Capture the cell that displays the provided text and extract its (X, Y) central coordinate. 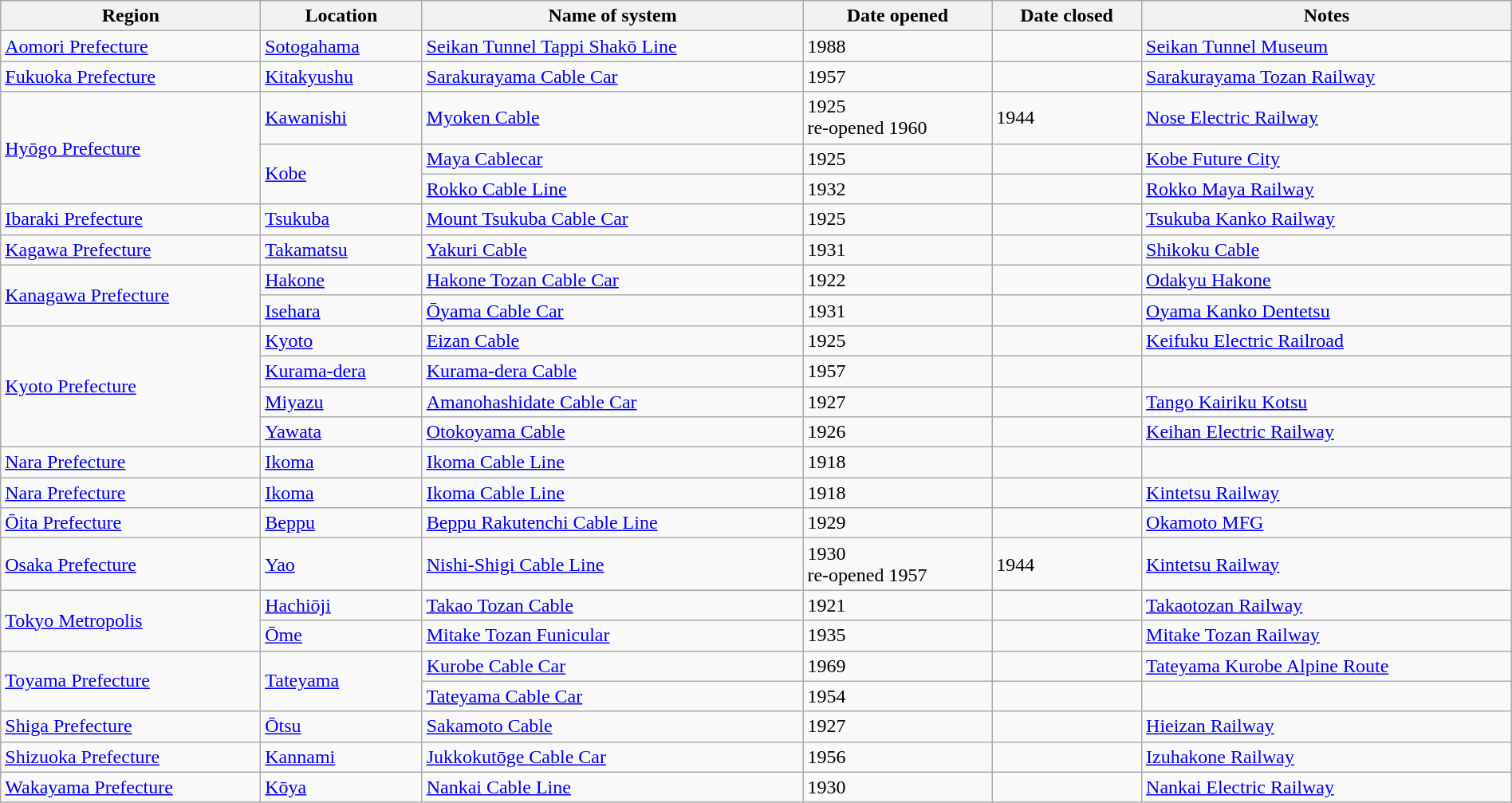
1921 (898, 605)
Toyama Prefecture (131, 681)
Oyama Kanko Dentetsu (1327, 310)
1930re-opened 1957 (898, 565)
Kurama-dera (341, 371)
Maya Cablecar (612, 159)
Takao Tozan Cable (612, 605)
Sarakurayama Cable Car (612, 77)
1925re-opened 1960 (898, 118)
Hachiōji (341, 605)
Eizan Cable (612, 340)
Nankai Cable Line (612, 787)
Beppu Rakutenchi Cable Line (612, 523)
Location (341, 16)
Kyoto (341, 340)
Rokko Maya Railway (1327, 189)
Yakuri Cable (612, 250)
Yao (341, 565)
Nose Electric Railway (1327, 118)
Tsukuba Kanko Railway (1327, 219)
Keihan Electric Railway (1327, 432)
Odakyu Hakone (1327, 280)
Sarakurayama Tozan Railway (1327, 77)
Tsukuba (341, 219)
Shiga Prefecture (131, 726)
Aomori Prefecture (131, 46)
Kannami (341, 757)
Kurama-dera Cable (612, 371)
Ibaraki Prefecture (131, 219)
Takamatsu (341, 250)
Izuhakone Railway (1327, 757)
Tateyama Kurobe Alpine Route (1327, 666)
Tateyama (341, 681)
Miyazu (341, 401)
Hakone Tozan Cable Car (612, 280)
1930 (898, 787)
Mitake Tozan Funicular (612, 636)
1932 (898, 189)
Kagawa Prefecture (131, 250)
Kobe Future City (1327, 159)
Region (131, 16)
Sakamoto Cable (612, 726)
Kōya (341, 787)
1988 (898, 46)
Ōme (341, 636)
Myoken Cable (612, 118)
Okamoto MFG (1327, 523)
1969 (898, 666)
Hakone (341, 280)
Yawata (341, 432)
Tateyama Cable Car (612, 696)
1956 (898, 757)
Keifuku Electric Railroad (1327, 340)
Ōyama Cable Car (612, 310)
Osaka Prefecture (131, 565)
Tango Kairiku Kotsu (1327, 401)
Fukuoka Prefecture (131, 77)
Jukkokutōge Cable Car (612, 757)
Kanagawa Prefecture (131, 295)
Beppu (341, 523)
Date closed (1067, 16)
Kurobe Cable Car (612, 666)
Isehara (341, 310)
Wakayama Prefecture (131, 787)
Kawanishi (341, 118)
Ōtsu (341, 726)
Shikoku Cable (1327, 250)
Shizuoka Prefecture (131, 757)
Seikan Tunnel Tappi Shakō Line (612, 46)
Sotogahama (341, 46)
Kitakyushu (341, 77)
Ōita Prefecture (131, 523)
Date opened (898, 16)
Otokoyama Cable (612, 432)
Kobe (341, 174)
Tokyo Metropolis (131, 620)
Kyoto Prefecture (131, 386)
Notes (1327, 16)
Name of system (612, 16)
1922 (898, 280)
Hieizan Railway (1327, 726)
Hyōgo Prefecture (131, 148)
1954 (898, 696)
Rokko Cable Line (612, 189)
Nankai Electric Railway (1327, 787)
1929 (898, 523)
Mount Tsukuba Cable Car (612, 219)
1926 (898, 432)
1935 (898, 636)
Mitake Tozan Railway (1327, 636)
Seikan Tunnel Museum (1327, 46)
Nishi-Shigi Cable Line (612, 565)
Takaotozan Railway (1327, 605)
Amanohashidate Cable Car (612, 401)
